Provide the (X, Y) coordinate of the cell's center where the given text is located.  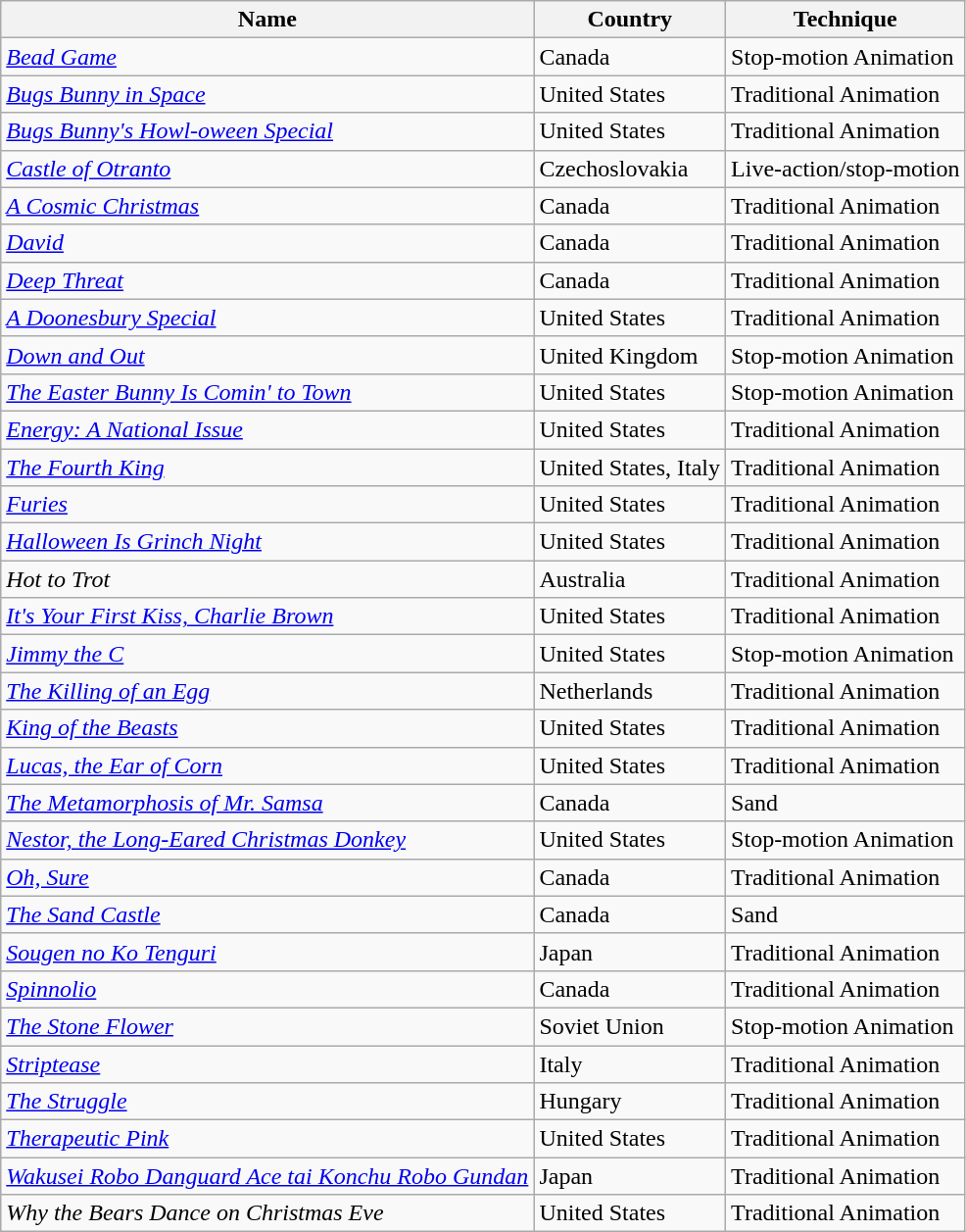
A Cosmic Christmas (267, 206)
Deep Threat (267, 280)
Bugs Bunny in Space (267, 94)
Soviet Union (630, 1026)
Bead Game (267, 57)
The Fourth King (267, 468)
Netherlands (630, 691)
David (267, 243)
It's Your First Kiss, Charlie Brown (267, 616)
Therapeutic Pink (267, 1139)
Hot to Trot (267, 579)
Italy (630, 1063)
Lucas, the Ear of Corn (267, 765)
The Sand Castle (267, 914)
Halloween Is Grinch Night (267, 542)
Sougen no Ko Tenguri (267, 952)
Country (630, 20)
Down and Out (267, 355)
Why the Bears Dance on Christmas Eve (267, 1213)
Hungary (630, 1102)
Oh, Sure (267, 877)
United Kingdom (630, 355)
Czechoslovakia (630, 169)
King of the Beasts (267, 728)
Bugs Bunny's Howl-oween Special (267, 131)
The Killing of an Egg (267, 691)
Technique (845, 20)
Energy: A National Issue (267, 429)
Furies (267, 505)
United States, Italy (630, 468)
The Stone Flower (267, 1026)
Live-action/stop-motion (845, 169)
A Doonesbury Special (267, 318)
The Easter Bunny Is Comin' to Town (267, 392)
Spinnolio (267, 989)
Castle of Otranto (267, 169)
Jimmy the C (267, 654)
Striptease (267, 1063)
The Metamorphosis of Mr. Samsa (267, 803)
Wakusei Robo Danguard Ace tai Konchu Robo Gundan (267, 1176)
The Struggle (267, 1102)
Name (267, 20)
Australia (630, 579)
Nestor, the Long-Eared Christmas Donkey (267, 840)
